From the cell containing the given text, extract its center point as [x, y] coordinate. 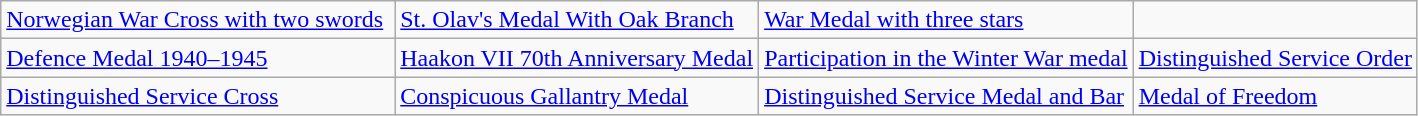
St. Olav's Medal With Oak Branch [577, 20]
Distinguished Service Order [1275, 58]
Haakon VII 70th Anniversary Medal [577, 58]
War Medal with three stars [946, 20]
Conspicuous Gallantry Medal [577, 96]
Distinguished Service Medal and Bar [946, 96]
Participation in the Winter War medal [946, 58]
Norwegian War Cross with two swords [198, 20]
Distinguished Service Cross [198, 96]
Medal of Freedom [1275, 96]
Defence Medal 1940–1945 [198, 58]
